Return [x, y] of the center of cell containing provided text 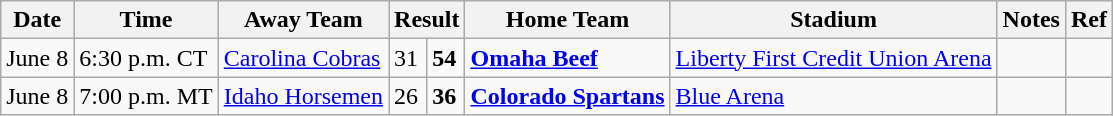
Away Team [303, 20]
Notes [1031, 20]
Colorado Spartans [568, 96]
36 [446, 96]
Date [38, 20]
Ref [1088, 20]
Idaho Horsemen [303, 96]
54 [446, 58]
Liberty First Credit Union Arena [834, 58]
Time [146, 20]
Omaha Beef [568, 58]
31 [408, 58]
Carolina Cobras [303, 58]
Result [427, 20]
Stadium [834, 20]
6:30 p.m. CT [146, 58]
7:00 p.m. MT [146, 96]
26 [408, 96]
Blue Arena [834, 96]
Home Team [568, 20]
